Extract the (x, y) coordinate from the center of the cell holding the provided text.  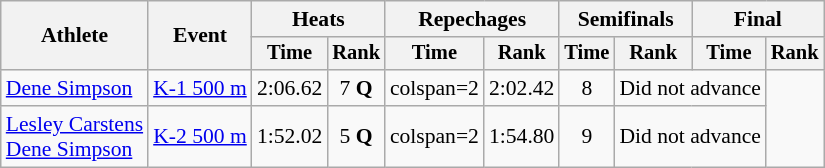
Athlete (74, 36)
2:06.62 (290, 88)
5 Q (356, 136)
7 Q (356, 88)
Repechages (472, 19)
Dene Simpson (74, 88)
K-1 500 m (200, 88)
Semifinals (625, 19)
2:02.42 (522, 88)
Lesley Carstens Dene Simpson (74, 136)
1:54.80 (522, 136)
Final (758, 19)
Event (200, 36)
Heats (318, 19)
9 (586, 136)
K-2 500 m (200, 136)
8 (586, 88)
1:52.02 (290, 136)
